Locate the cell with the specified text and output its [x, y] center coordinate. 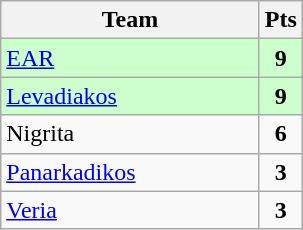
Team [130, 20]
6 [280, 134]
Pts [280, 20]
Veria [130, 210]
EAR [130, 58]
Panarkadikos [130, 172]
Nigrita [130, 134]
Levadiakos [130, 96]
